Search for the cell housing the specified text and yield its [x, y] center coordinate. 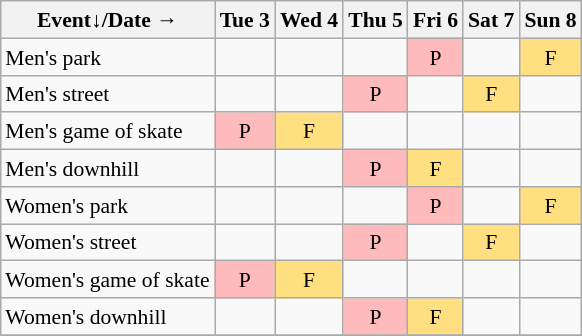
Women's downhill [107, 316]
Men's game of skate [107, 130]
Thu 5 [376, 20]
Event↓/Date → [107, 20]
Women's park [107, 204]
Tue 3 [245, 20]
Women's game of skate [107, 280]
Men's downhill [107, 168]
Men's park [107, 56]
Wed 4 [309, 20]
Sun 8 [550, 20]
Women's street [107, 242]
Fri 6 [436, 20]
Men's street [107, 94]
Sat 7 [491, 20]
